Extract the (X, Y) coordinate from the center of the cell holding the provided text.  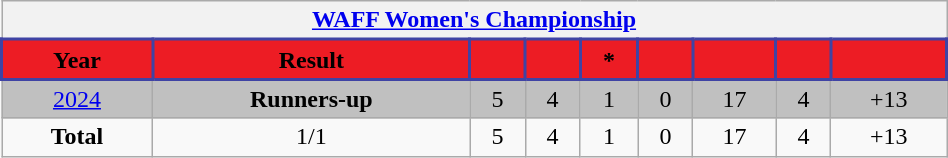
* (609, 60)
1/1 (311, 137)
Runners-up (311, 98)
Result (311, 60)
WAFF Women's Championship (474, 20)
2024 (78, 98)
Total (78, 137)
Year (78, 60)
